Provide the (x, y) coordinate of the cell's center where the given text is located.  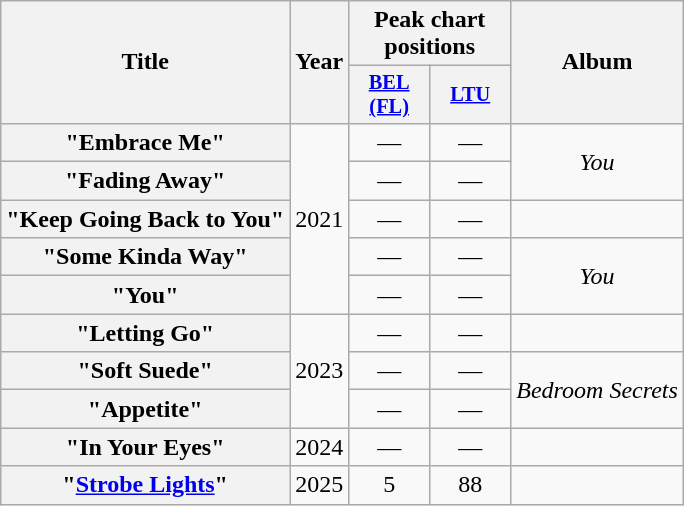
Album (598, 62)
Title (146, 62)
2023 (320, 371)
5 (390, 485)
"You" (146, 295)
"Keep Going Back to You" (146, 219)
"In Your Eyes" (146, 447)
"Some Kinda Way" (146, 257)
"Embrace Me" (146, 142)
"Appetite" (146, 409)
BEL(FL) (390, 95)
LTU (470, 95)
2024 (320, 447)
88 (470, 485)
"Letting Go" (146, 333)
Peak chart positions (430, 34)
"Strobe Lights" (146, 485)
2025 (320, 485)
2021 (320, 218)
"Soft Suede" (146, 371)
"Fading Away" (146, 181)
Bedroom Secrets (598, 390)
Year (320, 62)
